Extract the [X, Y] coordinate from the center of the cell holding the provided text.  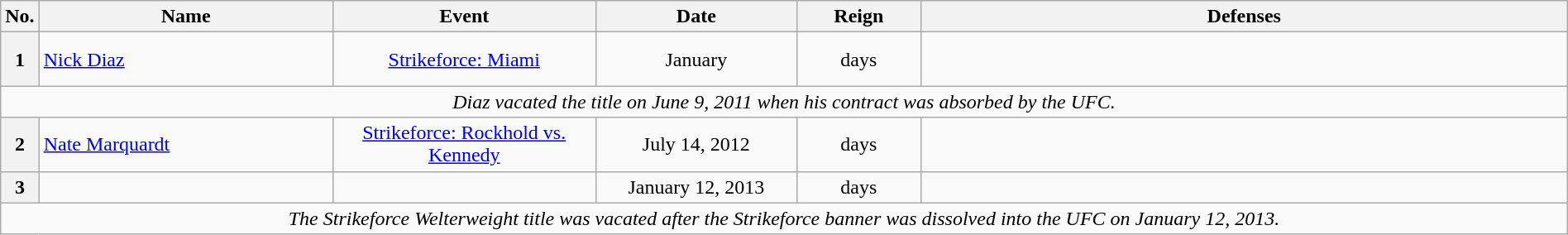
The Strikeforce Welterweight title was vacated after the Strikeforce banner was dissolved into the UFC on January 12, 2013. [784, 218]
Event [464, 17]
Defenses [1244, 17]
Name [185, 17]
1 [20, 60]
Date [696, 17]
Nate Marquardt [185, 144]
3 [20, 187]
2 [20, 144]
January 12, 2013 [696, 187]
Reign [858, 17]
No. [20, 17]
Diaz vacated the title on June 9, 2011 when his contract was absorbed by the UFC. [784, 102]
Strikeforce: Miami [464, 60]
Strikeforce: Rockhold vs. Kennedy [464, 144]
July 14, 2012 [696, 144]
January [696, 60]
Nick Diaz [185, 60]
